Output the [x, y] coordinate of the center of the cell containing the given text.  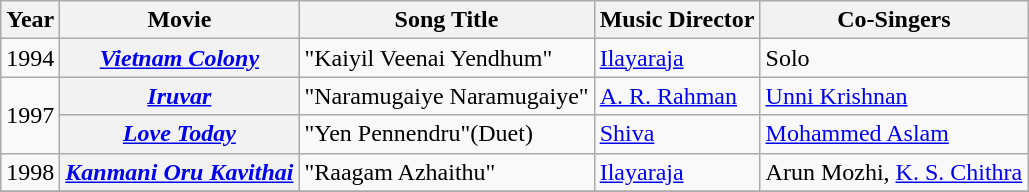
Movie [180, 20]
Shiva [677, 134]
"Yen Pennendru"(Duet) [446, 134]
"Raagam Azhaithu" [446, 172]
1994 [30, 58]
Music Director [677, 20]
Iruvar [180, 96]
Arun Mozhi, K. S. Chithra [894, 172]
Solo [894, 58]
Love Today [180, 134]
1997 [30, 115]
Mohammed Aslam [894, 134]
"Kaiyil Veenai Yendhum" [446, 58]
Kanmani Oru Kavithai [180, 172]
A. R. Rahman [677, 96]
Vietnam Colony [180, 58]
Co-Singers [894, 20]
Song Title [446, 20]
"Naramugaiye Naramugaiye" [446, 96]
1998 [30, 172]
Year [30, 20]
Unni Krishnan [894, 96]
